Search for the cell housing the specified text and yield its [X, Y] center coordinate. 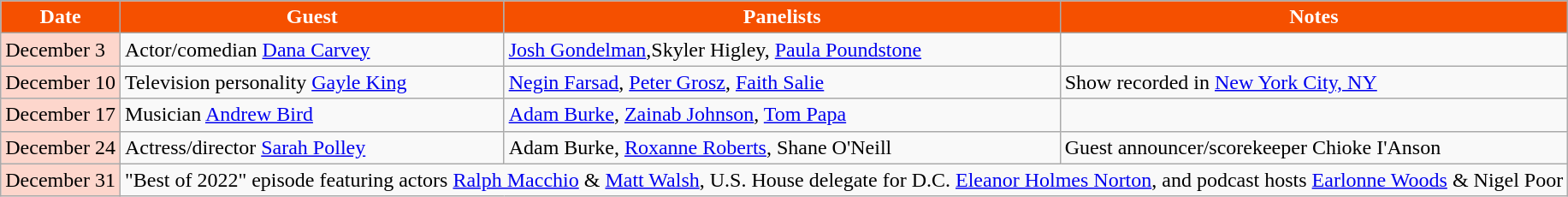
Panelists [782, 17]
Show recorded in New York City, NY [1314, 82]
December 3 [61, 50]
December 10 [61, 82]
Actress/director Sarah Polley [311, 147]
December 24 [61, 147]
Notes [1314, 17]
Negin Farsad, Peter Grosz, Faith Salie [782, 82]
December 31 [61, 180]
Musician Andrew Bird [311, 115]
Television personality Gayle King [311, 82]
Adam Burke, Zainab Johnson, Tom Papa [782, 115]
Josh Gondelman,Skyler Higley, Paula Poundstone [782, 50]
Guest announcer/scorekeeper Chioke I'Anson [1314, 147]
December 17 [61, 115]
Date [61, 17]
Actor/comedian Dana Carvey [311, 50]
Guest [311, 17]
Adam Burke, Roxanne Roberts, Shane O'Neill [782, 147]
